Detect which cell encompasses the target text, then output its (x, y) center coordinate. 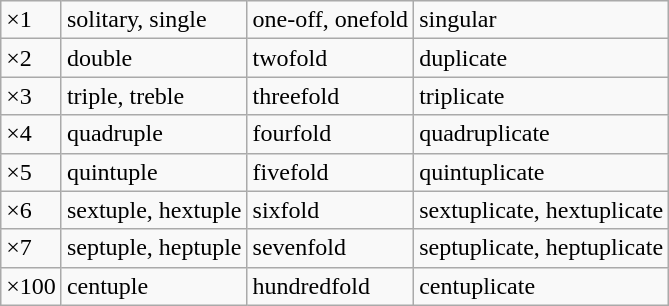
duplicate (542, 58)
hundredfold (330, 286)
septuple, heptuple (154, 248)
triplicate (542, 96)
sextuplicate, hextuplicate (542, 210)
double (154, 58)
quadruple (154, 134)
sevenfold (330, 248)
one-off, onefold (330, 20)
sextuple, hextuple (154, 210)
×4 (32, 134)
×1 (32, 20)
fivefold (330, 172)
singular (542, 20)
sixfold (330, 210)
triple, treble (154, 96)
×3 (32, 96)
septuplicate, heptuplicate (542, 248)
×2 (32, 58)
centuple (154, 286)
×100 (32, 286)
×5 (32, 172)
quintuple (154, 172)
×6 (32, 210)
×7 (32, 248)
threefold (330, 96)
quadruplicate (542, 134)
solitary, single (154, 20)
quintuplicate (542, 172)
fourfold (330, 134)
centuplicate (542, 286)
twofold (330, 58)
